Return (X, Y) of the center of cell containing provided text 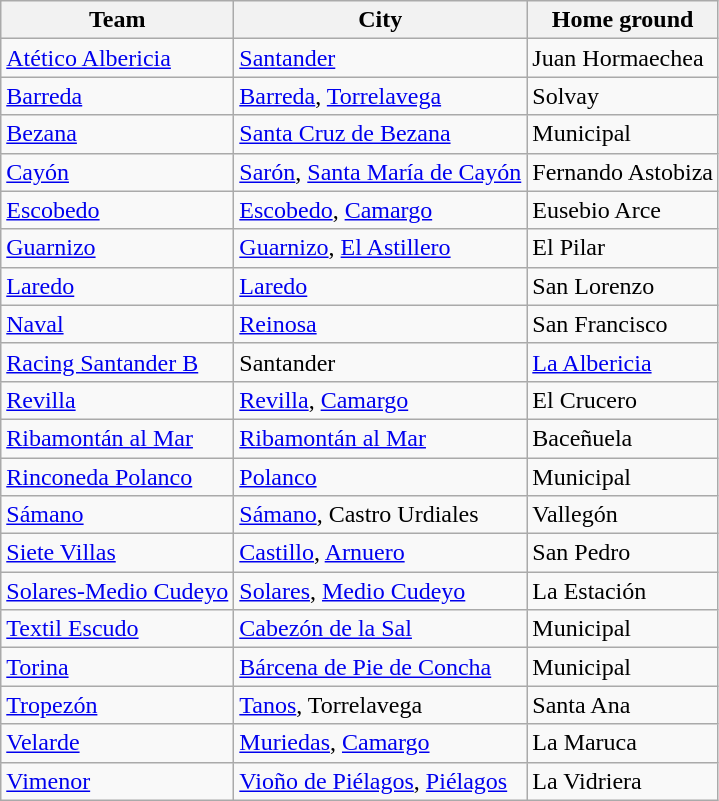
Tanos, Torrelavega (380, 705)
Solares-Medio Cudeyo (118, 591)
La Maruca (623, 743)
Polanco (380, 477)
La Albericia (623, 362)
San Lorenzo (623, 286)
Bezana (118, 134)
Velarde (118, 743)
Muriedas, Camargo (380, 743)
San Pedro (623, 553)
San Francisco (623, 324)
City (380, 20)
Baceñuela (623, 438)
Solares, Medio Cudeyo (380, 591)
Reinosa (380, 324)
Tropezón (118, 705)
Racing Santander B (118, 362)
Barreda (118, 96)
Sarón, Santa María de Cayón (380, 172)
Sámano, Castro Urdiales (380, 515)
Textil Escudo (118, 629)
El Crucero (623, 400)
La Estación (623, 591)
Juan Hormaechea (623, 58)
Team (118, 20)
Vallegón (623, 515)
La Vidriera (623, 781)
Solvay (623, 96)
Fernando Astobiza (623, 172)
Eusebio Arce (623, 210)
Guarnizo (118, 248)
Torina (118, 667)
Guarnizo, El Astillero (380, 248)
Revilla, Camargo (380, 400)
Bárcena de Pie de Concha (380, 667)
Cayón (118, 172)
Escobedo, Camargo (380, 210)
El Pilar (623, 248)
Barreda, Torrelavega (380, 96)
Sámano (118, 515)
Revilla (118, 400)
Siete Villas (118, 553)
Vioño de Piélagos, Piélagos (380, 781)
Castillo, Arnuero (380, 553)
Vimenor (118, 781)
Home ground (623, 20)
Rinconeda Polanco (118, 477)
Santa Cruz de Bezana (380, 134)
Cabezón de la Sal (380, 629)
Naval (118, 324)
Escobedo (118, 210)
Santa Ana (623, 705)
Atético Albericia (118, 58)
